Detect which cell encompasses the target text, then output its [x, y] center coordinate. 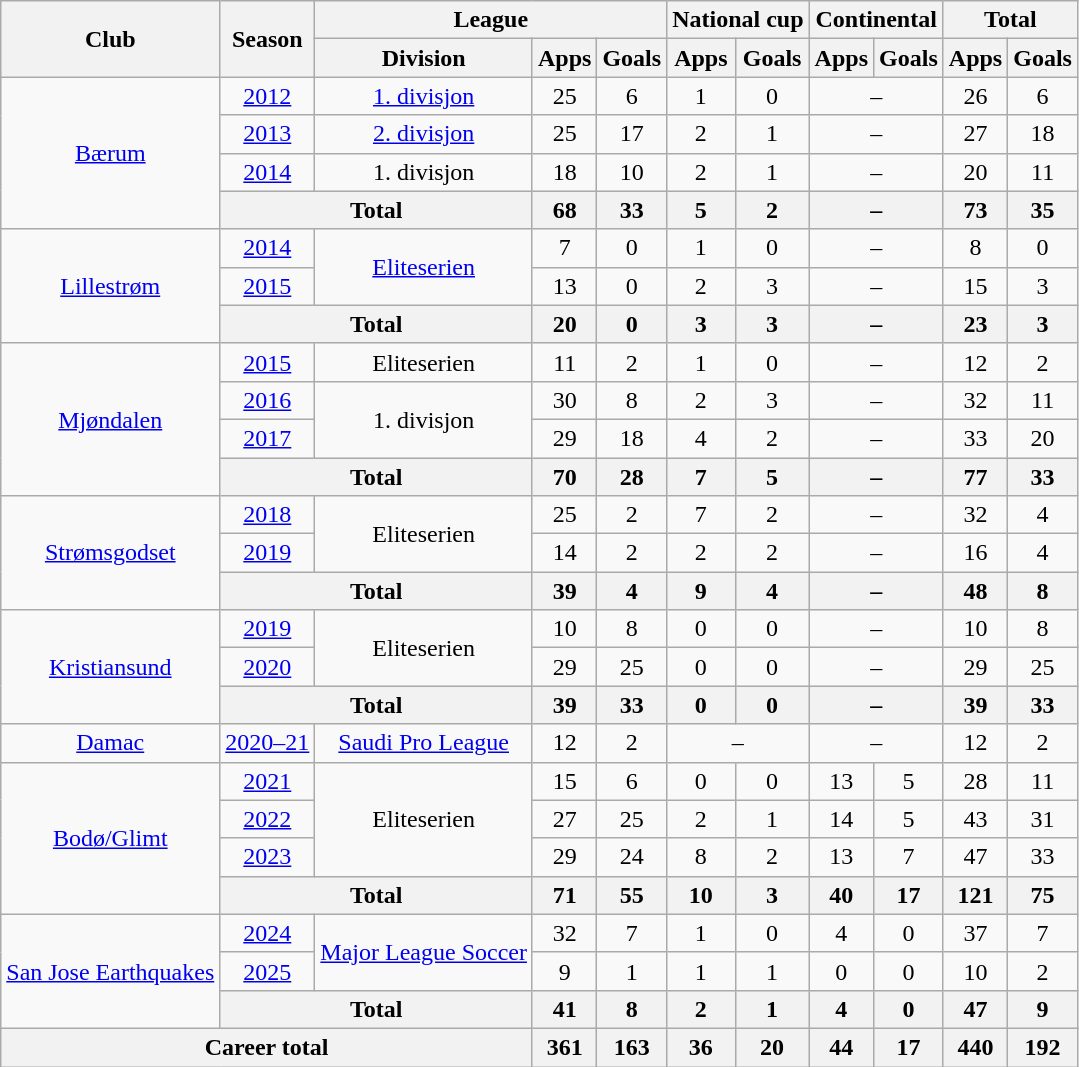
71 [564, 895]
2021 [268, 781]
Bærum [110, 153]
2018 [268, 515]
2024 [268, 933]
37 [975, 933]
2017 [268, 438]
2016 [268, 400]
Lillestrøm [110, 286]
League [491, 20]
121 [975, 895]
163 [632, 1047]
Saudi Pro League [424, 743]
44 [841, 1047]
2022 [268, 819]
Season [268, 39]
2020 [268, 667]
68 [564, 210]
48 [975, 591]
2025 [268, 971]
2020–21 [268, 743]
70 [564, 477]
36 [701, 1047]
41 [564, 1009]
77 [975, 477]
Kristiansund [110, 667]
440 [975, 1047]
73 [975, 210]
43 [975, 819]
2. divisjon [424, 134]
Strømsgodset [110, 553]
16 [975, 553]
35 [1043, 210]
2023 [268, 857]
National cup [738, 20]
361 [564, 1047]
Bodø/Glimt [110, 838]
Career total [267, 1047]
192 [1043, 1047]
30 [564, 400]
24 [632, 857]
2013 [268, 134]
Division [424, 58]
Major League Soccer [424, 952]
23 [975, 324]
2012 [268, 96]
Damac [110, 743]
40 [841, 895]
Continental [876, 20]
San Jose Earthquakes [110, 971]
Club [110, 39]
26 [975, 96]
Mjøndalen [110, 419]
55 [632, 895]
75 [1043, 895]
31 [1043, 819]
